Scan for the cell matching the given text and deliver its [x, y] coordinate at center. 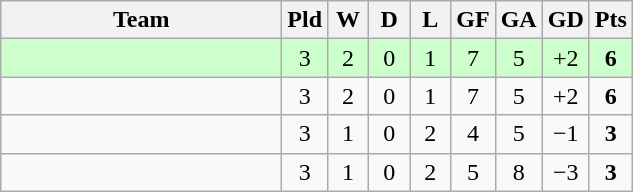
Team [142, 20]
L [430, 20]
−1 [566, 134]
Pld [305, 20]
Pts [610, 20]
−3 [566, 172]
GF [473, 20]
8 [518, 172]
GA [518, 20]
D [390, 20]
W [348, 20]
4 [473, 134]
GD [566, 20]
